Return the (x, y) coordinate for the center point of the cell that contains the specified text.  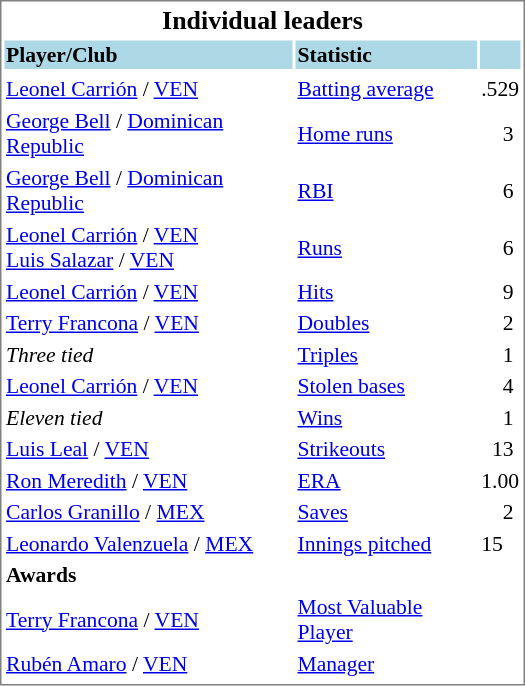
15 (500, 544)
Runs (386, 247)
Manager (386, 664)
13 (500, 449)
Most Valuable Player (386, 619)
Saves (386, 512)
Leonel Carrión / VENLuis Salazar / VEN (148, 247)
Strikeouts (386, 449)
Individual leaders (262, 20)
Innings pitched (386, 544)
Rubén Amaro / VEN (148, 664)
1.00 (500, 480)
Three tied (148, 354)
3 (500, 133)
Luis Leal / VEN (148, 449)
Leonardo Valenzuela / MEX (148, 544)
Wins (386, 418)
Statistic (386, 54)
Eleven tied (148, 418)
RBI (386, 191)
Ron Meredith / VEN (148, 480)
Home runs (386, 133)
.529 (500, 89)
Player/Club (148, 54)
9 (500, 292)
Awards (148, 575)
Batting average (386, 89)
Doubles (386, 323)
Carlos Granillo / MEX (148, 512)
4 (500, 386)
Hits (386, 292)
Stolen bases (386, 386)
Triples (386, 354)
ERA (386, 480)
